Capture the cell that displays the provided text and extract its [x, y] central coordinate. 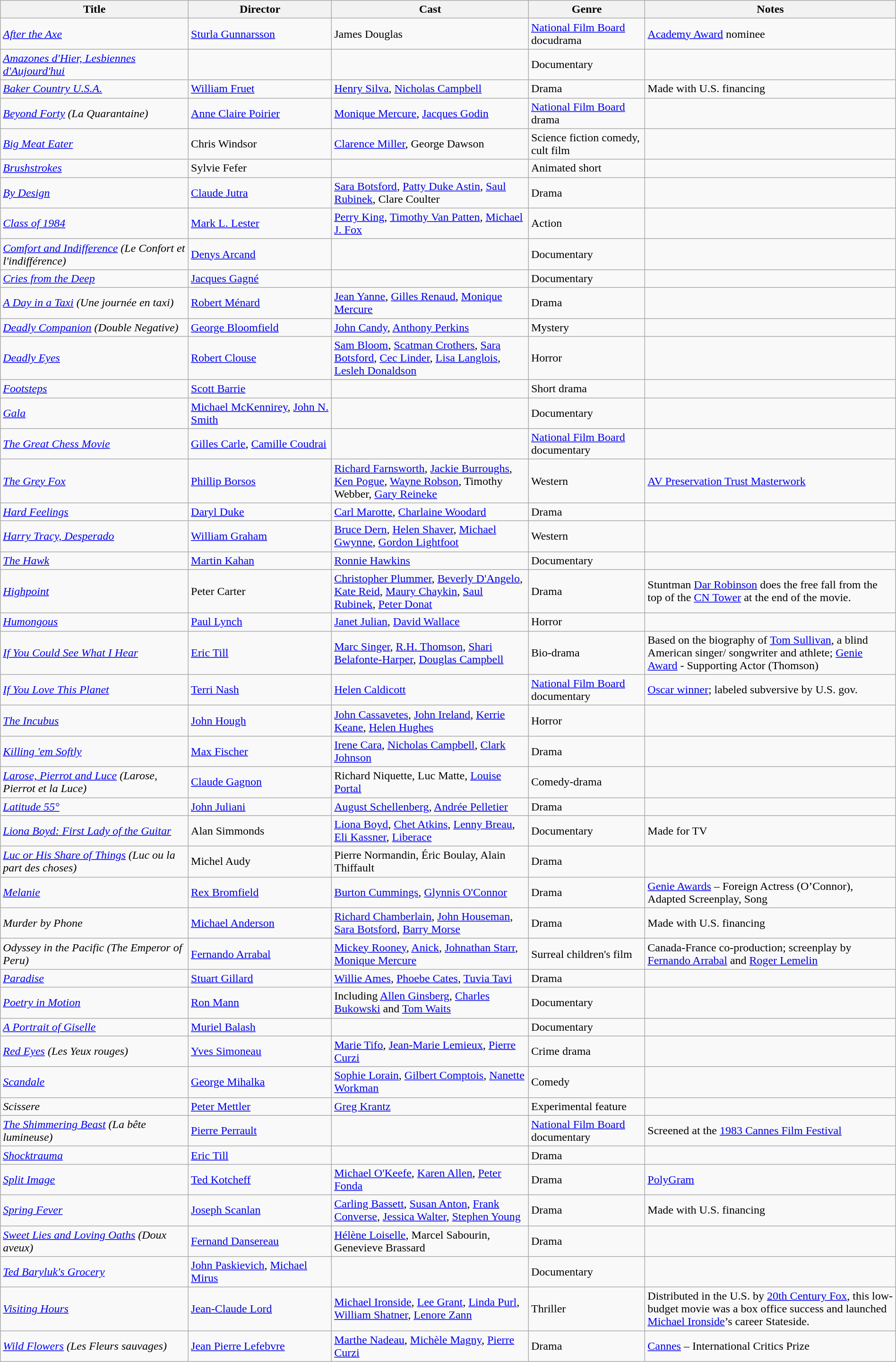
Marc Singer, R.H. Thomson, Shari Belafonte-Harper, Douglas Campbell [430, 653]
Willie Ames, Phoebe Cates, Tuvia Tavi [430, 978]
Christopher Plummer, Beverly D'Angelo, Kate Reid, Maury Chaykin, Saul Rubinek, Peter Donat [430, 591]
John Paskievich, Michael Mirus [260, 1272]
Screened at the 1983 Cannes Film Festival [770, 1130]
Ted Baryluk's Grocery [95, 1272]
Burton Cummings, Glynnis O'Connor [430, 892]
Claude Jutra [260, 193]
Title [95, 9]
Michael Ironside, Lee Grant, Linda Purl, William Shatner, Lenore Zann [430, 1309]
Sylvie Fefer [260, 168]
Pierre Perrault [260, 1130]
Larose, Pierrot and Luce (Larose, Pierrot et la Luce) [95, 782]
Shocktrauma [95, 1155]
Cast [430, 9]
Gala [95, 413]
Distributed in the U.S. by 20th Century Fox, this low-budget movie was a box office success and launched Michael Ironside’s career Stateside. [770, 1309]
Deadly Companion (Double Negative) [95, 328]
Based on the biography of Tom Sullivan, a blind American singer/ songwriter and athlete; Genie Award - Supporting Actor (Thomson) [770, 653]
Richard Niquette, Luc Matte, Louise Portal [430, 782]
Science fiction comedy, cult film [586, 144]
Clarence Miller, George Dawson [430, 144]
Poetry in Motion [95, 1003]
After the Axe [95, 34]
Comedy [586, 1082]
Spring Fever [95, 1210]
The Great Chess Movie [95, 444]
Comedy-drama [586, 782]
Peter Mettler [260, 1106]
Paul Lynch [260, 622]
Scandale [95, 1082]
George Bloomfield [260, 328]
Big Meat Eater [95, 144]
Footsteps [95, 389]
Stuntman Dar Robinson does the free fall from the top of the CN Tower at the end of the movie. [770, 591]
Luc or His Share of Things (Luc ou la part des choses) [95, 862]
Max Fischer [260, 751]
Cannes – International Critics Prize [770, 1346]
Michel Audy [260, 862]
Bio-drama [586, 653]
Harry Tracy, Desperado [95, 536]
Bruce Dern, Helen Shaver, Michael Gwynne, Gordon Lightfoot [430, 536]
Anne Claire Poirier [260, 113]
Richard Farnsworth, Jackie Burroughs, Ken Pogue, Wayne Robson, Timothy Webber, Gary Reineke [430, 481]
Animated short [586, 168]
Chris Windsor [260, 144]
Paradise [95, 978]
Stuart Gillard [260, 978]
Liona Boyd, Chet Atkins, Lenny Breau, Eli Kassner, Liberace [430, 831]
Baker Country U.S.A. [95, 89]
Fernand Dansereau [260, 1241]
Michael O'Keefe, Karen Allen, Peter Fonda [430, 1180]
Wild Flowers (Les Fleurs sauvages) [95, 1346]
John Candy, Anthony Perkins [430, 328]
Michael McKennirey, John N. Smith [260, 413]
William Graham [260, 536]
National Film Board docudrama [586, 34]
Marthe Nadeau, Michèle Magny, Pierre Curzi [430, 1346]
Jean Pierre Lefebvre [260, 1346]
Helen Caldicott [430, 690]
Sam Bloom, Scatman Crothers, Sara Botsford, Cec Linder, Lisa Langlois, Lesleh Donaldson [430, 358]
William Fruet [260, 89]
Action [586, 223]
Robert Ménard [260, 302]
Gilles Carle, Camille Coudrai [260, 444]
Humongous [95, 622]
Beyond Forty (La Quarantaine) [95, 113]
PolyGram [770, 1180]
Jean Yanne, Gilles Renaud, Monique Mercure [430, 302]
The Shimmering Beast (La bête lumineuse) [95, 1130]
James Douglas [430, 34]
August Schellenberg, Andrée Pelletier [430, 807]
Mark L. Lester [260, 223]
Canada-France co-production; screenplay by Fernando Arrabal and Roger Lemelin [770, 954]
Monique Mercure, Jacques Godin [430, 113]
Hard Feelings [95, 512]
Comfort and Indifference (Le Confort et l'indifférence) [95, 254]
Denys Arcand [260, 254]
Mystery [586, 328]
Killing 'em Softly [95, 751]
Director [260, 9]
Rex Bromfield [260, 892]
Odyssey in the Pacific (The Emperor of Peru) [95, 954]
Claude Gagnon [260, 782]
Fernando Arrabal [260, 954]
Genie Awards – Foreign Actress (O’Connor), Adapted Screenplay, Song [770, 892]
John Juliani [260, 807]
Muriel Balash [260, 1027]
A Portrait of Giselle [95, 1027]
Alan Simmonds [260, 831]
Michael Anderson [260, 923]
Surreal children's film [586, 954]
Jean-Claude Lord [260, 1309]
Sophie Lorain, Gilbert Comptois, Nanette Workman [430, 1082]
Sara Botsford, Patty Duke Astin, Saul Rubinek, Clare Coulter [430, 193]
Sturla Gunnarsson [260, 34]
Daryl Duke [260, 512]
Robert Clouse [260, 358]
If You Love This Planet [95, 690]
John Cassavetes, John Ireland, Kerrie Keane, Helen Hughes [430, 720]
Notes [770, 9]
Sweet Lies and Loving Oaths (Doux aveux) [95, 1241]
Including Allen Ginsberg, Charles Bukowski and Tom Waits [430, 1003]
Marie Tifo, Jean-Marie Lemieux, Pierre Curzi [430, 1051]
Red Eyes (Les Yeux rouges) [95, 1051]
If You Could See What I Hear [95, 653]
Irene Cara, Nicholas Campbell, Clark Johnson [430, 751]
Academy Award nominee [770, 34]
Murder by Phone [95, 923]
The Hawk [95, 560]
Yves Simoneau [260, 1051]
National Film Board drama [586, 113]
Visiting Hours [95, 1309]
Highpoint [95, 591]
Jacques Gagné [260, 278]
Ronnie Hawkins [430, 560]
Scott Barrie [260, 389]
Made for TV [770, 831]
Liona Boyd: First Lady of the Guitar [95, 831]
Mickey Rooney, Anick, Johnathan Starr, Monique Mercure [430, 954]
Carl Marotte, Charlaine Woodard [430, 512]
Amazones d'Hier, Lesbiennes d'Aujourd'hui [95, 64]
Ron Mann [260, 1003]
Richard Chamberlain, John Houseman, Sara Botsford, Barry Morse [430, 923]
Perry King, Timothy Van Patten, Michael J. Fox [430, 223]
Peter Carter [260, 591]
Scissere [95, 1106]
John Hough [260, 720]
Ted Kotcheff [260, 1180]
Class of 1984 [95, 223]
Genre [586, 9]
Martin Kahan [260, 560]
Greg Krantz [430, 1106]
A Day in a Taxi (Une journée en taxi) [95, 302]
The Grey Fox [95, 481]
Brushstrokes [95, 168]
Deadly Eyes [95, 358]
Melanie [95, 892]
The Incubus [95, 720]
Pierre Normandin, Éric Boulay, Alain Thiffault [430, 862]
Henry Silva, Nicholas Campbell [430, 89]
George Mihalka [260, 1082]
Short drama [586, 389]
Cries from the Deep [95, 278]
Crime drama [586, 1051]
By Design [95, 193]
Latitude 55° [95, 807]
AV Preservation Trust Masterwork [770, 481]
Terri Nash [260, 690]
Split Image [95, 1180]
Hélène Loiselle, Marcel Sabourin, Genevieve Brassard [430, 1241]
Janet Julian, David Wallace [430, 622]
Thriller [586, 1309]
Phillip Borsos [260, 481]
Experimental feature [586, 1106]
Carling Bassett, Susan Anton, Frank Converse, Jessica Walter, Stephen Young [430, 1210]
Joseph Scanlan [260, 1210]
Oscar winner; labeled subversive by U.S. gov. [770, 690]
